Locate the cell with the specified text and output its (x, y) center coordinate. 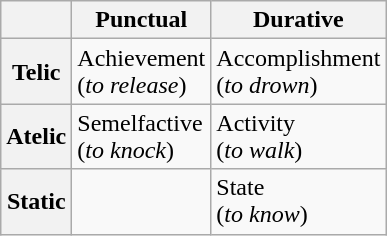
Punctual (142, 20)
Activity(to walk) (298, 136)
Semelfactive(to knock) (142, 136)
Telic (36, 72)
Accomplishment(to drown) (298, 72)
State(to know) (298, 202)
Durative (298, 20)
Atelic (36, 136)
Static (36, 202)
Achievement(to release) (142, 72)
